Capture the cell that displays the provided text and extract its (X, Y) central coordinate. 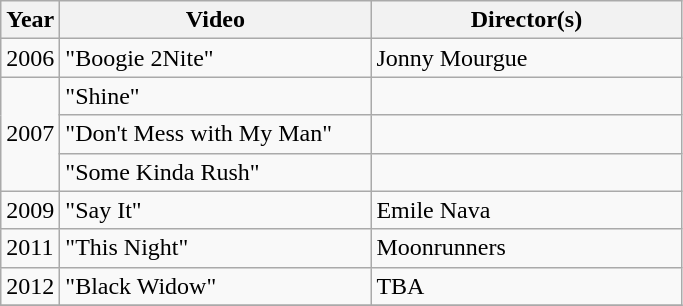
Jonny Mourgue (526, 58)
2012 (30, 286)
Moonrunners (526, 248)
Director(s) (526, 20)
"Say It" (216, 210)
Year (30, 20)
"Don't Mess with My Man" (216, 134)
"Black Widow" (216, 286)
2006 (30, 58)
Video (216, 20)
TBA (526, 286)
2009 (30, 210)
"Boogie 2Nite" (216, 58)
Emile Nava (526, 210)
"Some Kinda Rush" (216, 172)
"Shine" (216, 96)
2007 (30, 134)
"This Night" (216, 248)
2011 (30, 248)
